Locate the cell with the specified text and output its (x, y) center coordinate. 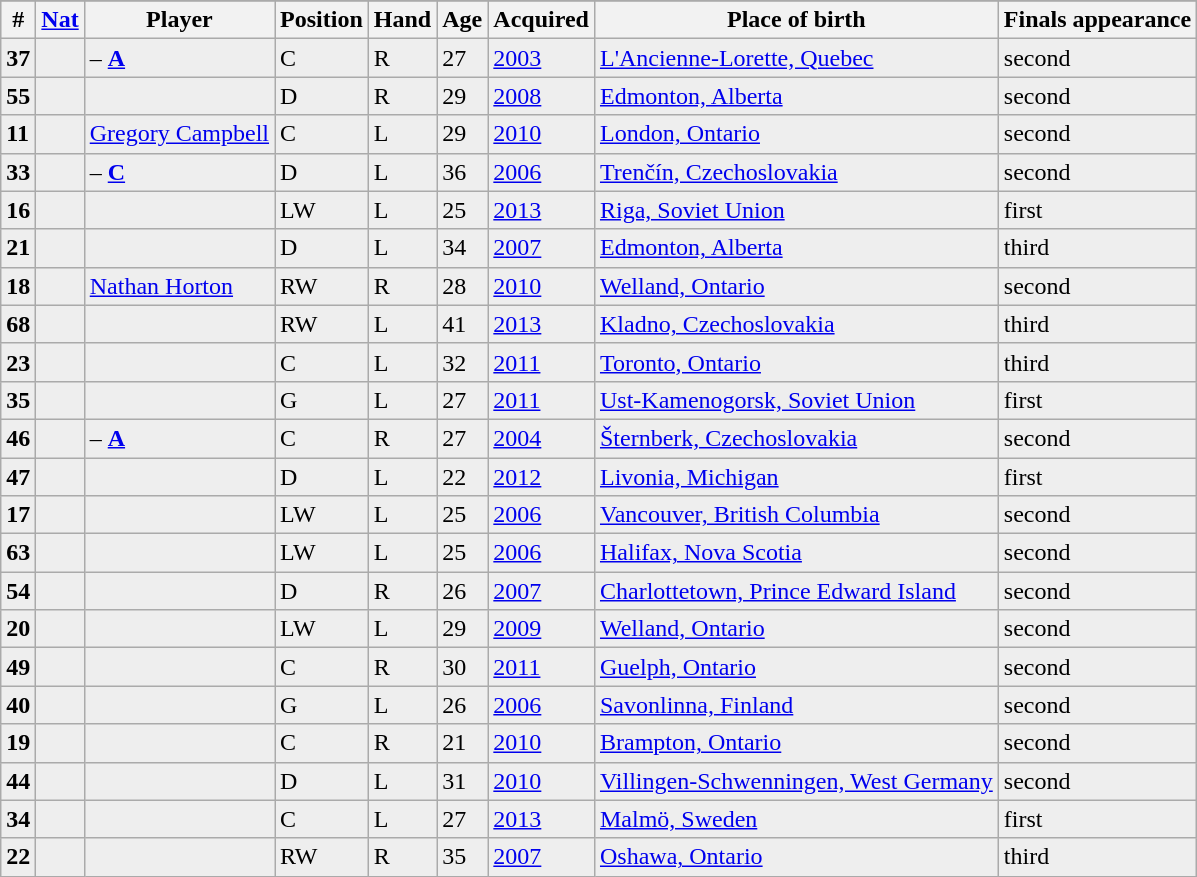
Malmö, Sweden (796, 819)
London, Ontario (796, 134)
32 (462, 362)
– C (179, 172)
Charlottetown, Prince Edward Island (796, 591)
55 (18, 96)
Villingen-Schwenningen, West Germany (796, 781)
2012 (542, 477)
11 (18, 134)
2008 (542, 96)
Oshawa, Ontario (796, 857)
44 (18, 781)
31 (462, 781)
19 (18, 743)
47 (18, 477)
37 (18, 58)
40 (18, 705)
36 (462, 172)
Livonia, Michigan (796, 477)
16 (18, 210)
20 (18, 629)
2003 (542, 58)
Position (322, 20)
# (18, 20)
Brampton, Ontario (796, 743)
Vancouver, British Columbia (796, 515)
2009 (542, 629)
18 (18, 286)
Finals appearance (1097, 20)
Player (179, 20)
Ust-Kamenogorsk, Soviet Union (796, 400)
41 (462, 324)
Toronto, Ontario (796, 362)
L'Ancienne-Lorette, Quebec (796, 58)
Kladno, Czechoslovakia (796, 324)
Gregory Campbell (179, 134)
68 (18, 324)
Riga, Soviet Union (796, 210)
49 (18, 667)
28 (462, 286)
33 (18, 172)
Acquired (542, 20)
30 (462, 667)
Guelph, Ontario (796, 667)
Nat (60, 20)
Age (462, 20)
Place of birth (796, 20)
Halifax, Nova Scotia (796, 553)
23 (18, 362)
17 (18, 515)
Hand (402, 20)
Trenčín, Czechoslovakia (796, 172)
Nathan Horton (179, 286)
Šternberk, Czechoslovakia (796, 438)
54 (18, 591)
63 (18, 553)
Savonlinna, Finland (796, 705)
2004 (542, 438)
46 (18, 438)
